Detect which cell encompasses the target text, then output its [x, y] center coordinate. 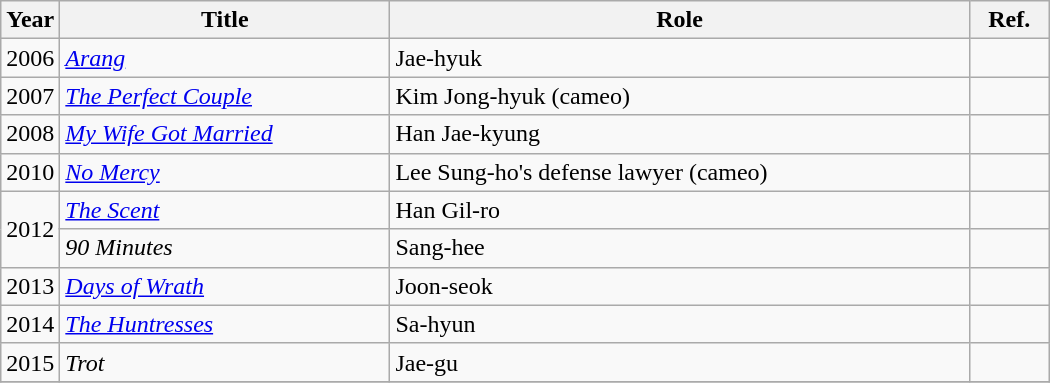
Sa-hyun [680, 324]
Joon-seok [680, 286]
2010 [30, 172]
Arang [225, 58]
2012 [30, 229]
Trot [225, 362]
Jae-gu [680, 362]
Days of Wrath [225, 286]
The Scent [225, 210]
Han Gil-ro [680, 210]
2007 [30, 96]
The Perfect Couple [225, 96]
My Wife Got Married [225, 134]
Ref. [1009, 20]
2014 [30, 324]
Sang-hee [680, 248]
No Mercy [225, 172]
Lee Sung-ho's defense lawyer (cameo) [680, 172]
2008 [30, 134]
90 Minutes [225, 248]
Han Jae-kyung [680, 134]
2006 [30, 58]
Role [680, 20]
Year [30, 20]
Jae-hyuk [680, 58]
2013 [30, 286]
2015 [30, 362]
Title [225, 20]
Kim Jong-hyuk (cameo) [680, 96]
The Huntresses [225, 324]
